Extract the (x, y) coordinate from the center of the cell holding the provided text.  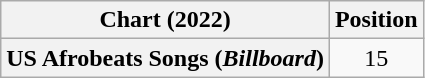
Position (376, 20)
Chart (2022) (166, 20)
US Afrobeats Songs (Billboard) (166, 58)
15 (376, 58)
